Scan for the cell matching the given text and deliver its [X, Y] coordinate at center. 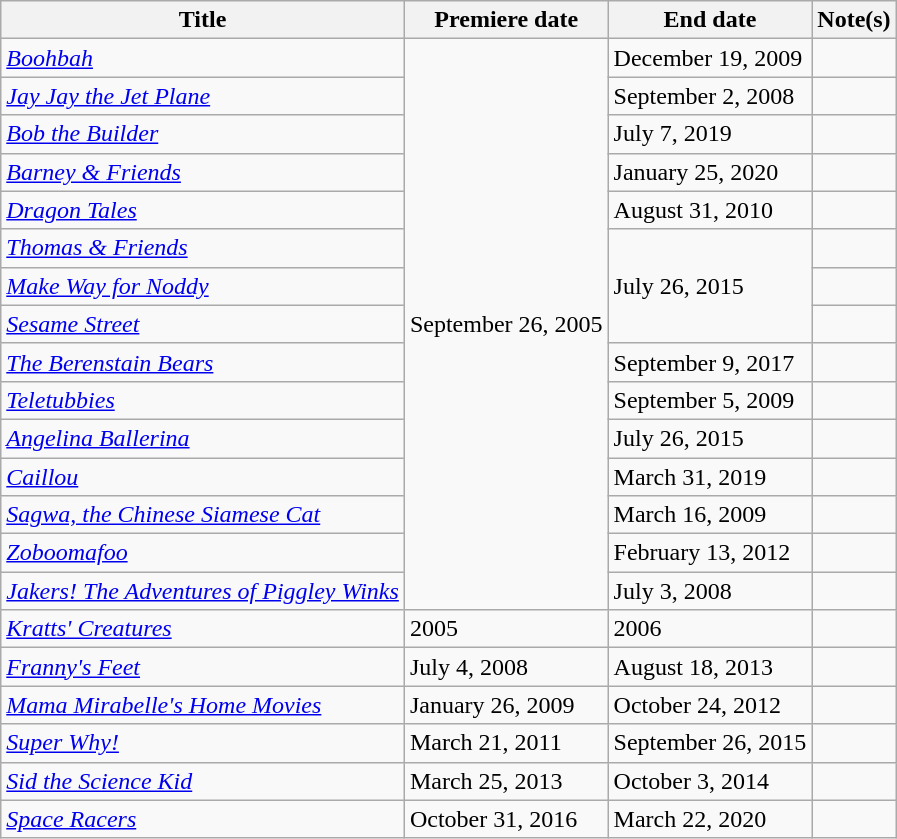
December 19, 2009 [710, 58]
2005 [506, 629]
August 18, 2013 [710, 667]
March 31, 2019 [710, 477]
2006 [710, 629]
Zoboomafoo [203, 553]
October 3, 2014 [710, 781]
Kratts' Creatures [203, 629]
Jakers! The Adventures of Piggley Winks [203, 591]
January 26, 2009 [506, 705]
Mama Mirabelle's Home Movies [203, 705]
Space Racers [203, 819]
Title [203, 20]
March 16, 2009 [710, 515]
March 21, 2011 [506, 743]
Teletubbies [203, 400]
October 24, 2012 [710, 705]
Note(s) [854, 20]
Barney & Friends [203, 172]
January 25, 2020 [710, 172]
Boohbah [203, 58]
September 5, 2009 [710, 400]
Bob the Builder [203, 134]
September 26, 2015 [710, 743]
Sid the Science Kid [203, 781]
Angelina Ballerina [203, 438]
Super Why! [203, 743]
September 26, 2005 [506, 324]
Franny's Feet [203, 667]
End date [710, 20]
September 9, 2017 [710, 362]
Caillou [203, 477]
March 25, 2013 [506, 781]
Sesame Street [203, 324]
Premiere date [506, 20]
The Berenstain Bears [203, 362]
March 22, 2020 [710, 819]
August 31, 2010 [710, 210]
Dragon Tales [203, 210]
July 4, 2008 [506, 667]
July 3, 2008 [710, 591]
July 7, 2019 [710, 134]
Jay Jay the Jet Plane [203, 96]
September 2, 2008 [710, 96]
Make Way for Noddy [203, 286]
February 13, 2012 [710, 553]
Sagwa, the Chinese Siamese Cat [203, 515]
October 31, 2016 [506, 819]
Thomas & Friends [203, 248]
